For the text-containing cell, return its midpoint in [X, Y] coordinate format. 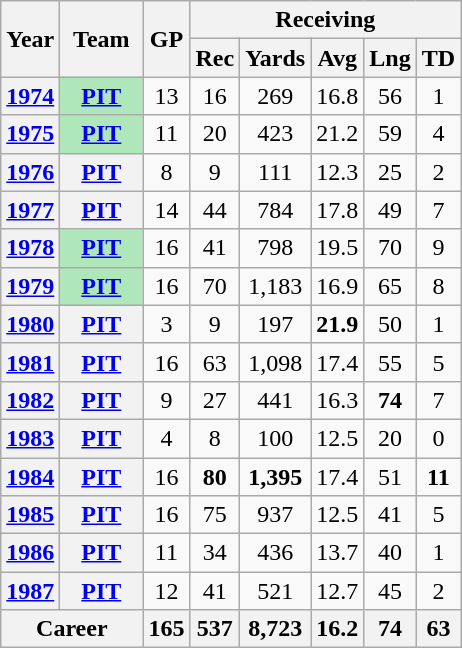
25 [390, 172]
Avg [338, 58]
14 [166, 210]
12 [166, 591]
65 [390, 286]
1974 [30, 96]
1983 [30, 438]
1978 [30, 248]
Lng [390, 58]
197 [276, 324]
51 [390, 477]
Rec [215, 58]
111 [276, 172]
13 [166, 96]
44 [215, 210]
8,723 [276, 629]
80 [215, 477]
13.7 [338, 553]
1,098 [276, 362]
423 [276, 134]
1,183 [276, 286]
521 [276, 591]
1987 [30, 591]
436 [276, 553]
45 [390, 591]
100 [276, 438]
1977 [30, 210]
27 [215, 400]
50 [390, 324]
75 [215, 515]
Year [30, 39]
GP [166, 39]
12.7 [338, 591]
16.2 [338, 629]
Team [102, 39]
Career [72, 629]
1975 [30, 134]
16.8 [338, 96]
16.9 [338, 286]
1984 [30, 477]
21.9 [338, 324]
1976 [30, 172]
49 [390, 210]
1981 [30, 362]
Yards [276, 58]
21.2 [338, 134]
12.3 [338, 172]
798 [276, 248]
TD [438, 58]
441 [276, 400]
1985 [30, 515]
0 [438, 438]
1986 [30, 553]
59 [390, 134]
269 [276, 96]
34 [215, 553]
1,395 [276, 477]
1982 [30, 400]
19.5 [338, 248]
1980 [30, 324]
Receiving [326, 20]
55 [390, 362]
40 [390, 553]
17.8 [338, 210]
16.3 [338, 400]
3 [166, 324]
165 [166, 629]
537 [215, 629]
1979 [30, 286]
784 [276, 210]
937 [276, 515]
56 [390, 96]
